Return (X, Y) of the center of cell containing provided text 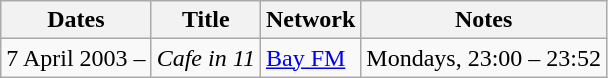
Cafe in 11 (206, 58)
Bay FM (310, 58)
Title (206, 20)
Mondays, 23:00 – 23:52 (484, 58)
Dates (76, 20)
Network (310, 20)
Notes (484, 20)
7 April 2003 – (76, 58)
